For the text-containing cell, return its midpoint in (x, y) coordinate format. 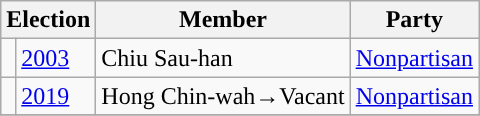
Election (48, 20)
2019 (56, 96)
Member (223, 20)
Chiu Sau-han (223, 58)
Party (414, 20)
Hong Chin-wah→Vacant (223, 96)
2003 (56, 58)
